Output the (X, Y) coordinate of the center of the cell containing the given text.  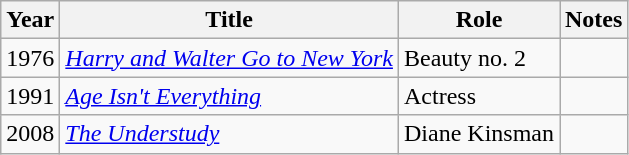
Harry and Walter Go to New York (230, 58)
Year (30, 20)
Notes (594, 20)
Actress (478, 96)
Role (478, 20)
1976 (30, 58)
2008 (30, 134)
The Understudy (230, 134)
Diane Kinsman (478, 134)
Title (230, 20)
Beauty no. 2 (478, 58)
1991 (30, 96)
Age Isn't Everything (230, 96)
